Scan for the cell matching the given text and deliver its [x, y] coordinate at center. 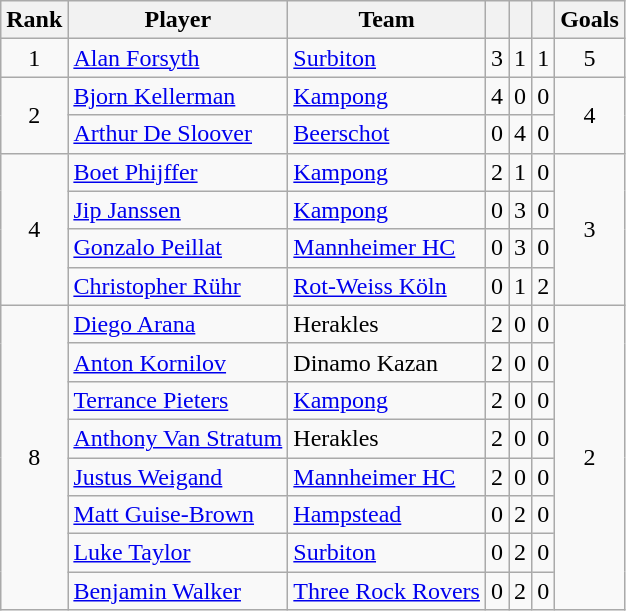
Jip Janssen [178, 210]
Player [178, 20]
8 [34, 457]
Benjamin Walker [178, 591]
Rot-Weiss Köln [387, 286]
Alan Forsyth [178, 58]
Team [387, 20]
Justus Weigand [178, 477]
Arthur De Sloover [178, 134]
Goals [590, 20]
Luke Taylor [178, 553]
Three Rock Rovers [387, 591]
Anthony Van Stratum [178, 438]
Dinamo Kazan [387, 362]
Hampstead [387, 515]
Boet Phijffer [178, 172]
Bjorn Kellerman [178, 96]
Gonzalo Peillat [178, 248]
Terrance Pieters [178, 400]
Beerschot [387, 134]
Rank [34, 20]
Matt Guise-Brown [178, 515]
5 [590, 58]
Christopher Rühr [178, 286]
Anton Kornilov [178, 362]
Diego Arana [178, 324]
